Extract the (X, Y) coordinate from the center of the cell holding the provided text.  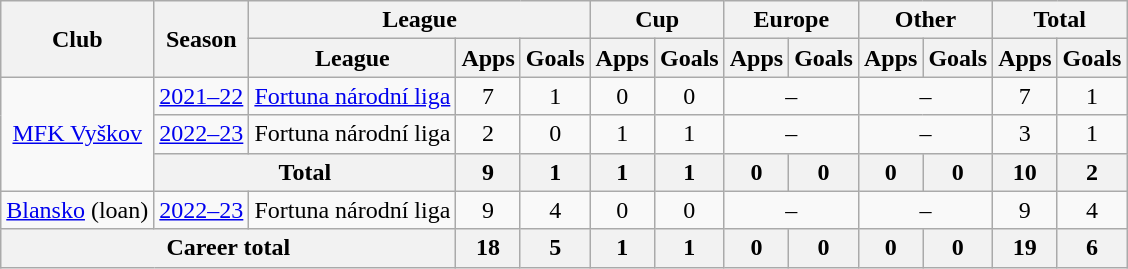
3 (1025, 134)
18 (488, 248)
Europe (791, 20)
Season (202, 39)
Other (925, 20)
Cup (657, 20)
5 (555, 248)
Blansko (loan) (78, 210)
6 (1092, 248)
Career total (228, 248)
10 (1025, 172)
MFK Vyškov (78, 134)
Club (78, 39)
19 (1025, 248)
2021–22 (202, 96)
